For the text-containing cell, return its midpoint in (x, y) coordinate format. 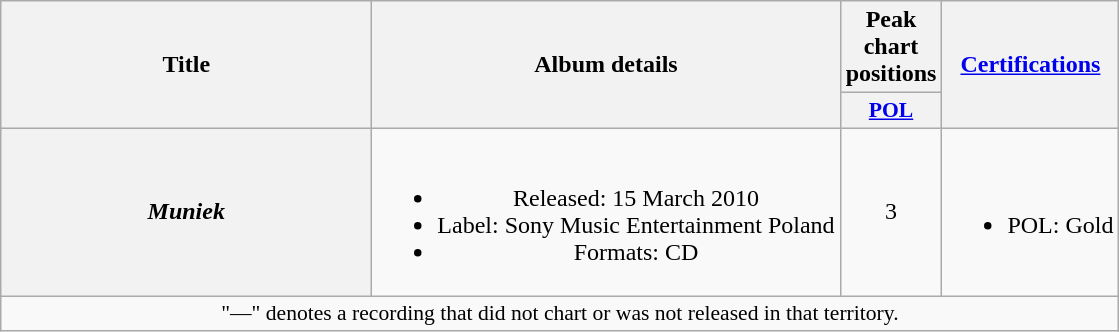
POL: Gold (1030, 212)
Title (186, 65)
Released: 15 March 2010Label: Sony Music Entertainment PolandFormats: CD (606, 212)
"—" denotes a recording that did not chart or was not released in that territory. (560, 314)
Certifications (1030, 65)
3 (891, 212)
POL (891, 111)
Peak chart positions (891, 47)
Muniek (186, 212)
Album details (606, 65)
